From the cell containing the given text, extract its center point as (x, y) coordinate. 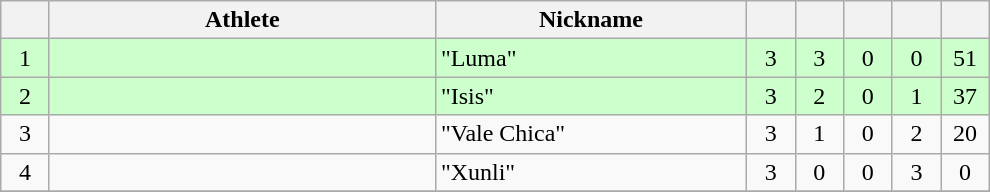
20 (966, 134)
"Vale Chica" (590, 134)
"Xunli" (590, 172)
51 (966, 58)
Athlete (242, 20)
37 (966, 96)
4 (26, 172)
Nickname (590, 20)
"Isis" (590, 96)
"Luma" (590, 58)
